Determine the (X, Y) coordinate at the center of the cell enclosing the given text.  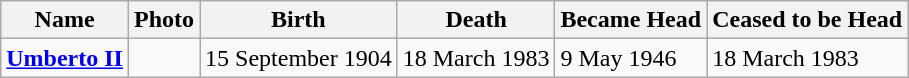
Photo (164, 20)
Death (476, 20)
Ceased to be Head (808, 20)
Name (65, 20)
Umberto II (65, 58)
9 May 1946 (631, 58)
Birth (299, 20)
15 September 1904 (299, 58)
Became Head (631, 20)
